Identify which cell holds the provided text, then report its (x, y) central coordinate. 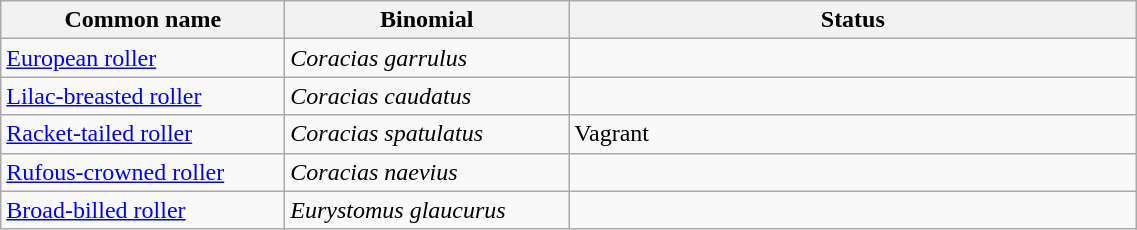
Status (853, 20)
Vagrant (853, 134)
European roller (143, 58)
Common name (143, 20)
Coracias garrulus (427, 58)
Coracias spatulatus (427, 134)
Lilac-breasted roller (143, 96)
Coracias caudatus (427, 96)
Rufous-crowned roller (143, 172)
Eurystomus glaucurus (427, 210)
Broad-billed roller (143, 210)
Binomial (427, 20)
Racket-tailed roller (143, 134)
Coracias naevius (427, 172)
